Pinpoint the cell where the given text exists, returning its (x, y) midpoint coordinate. 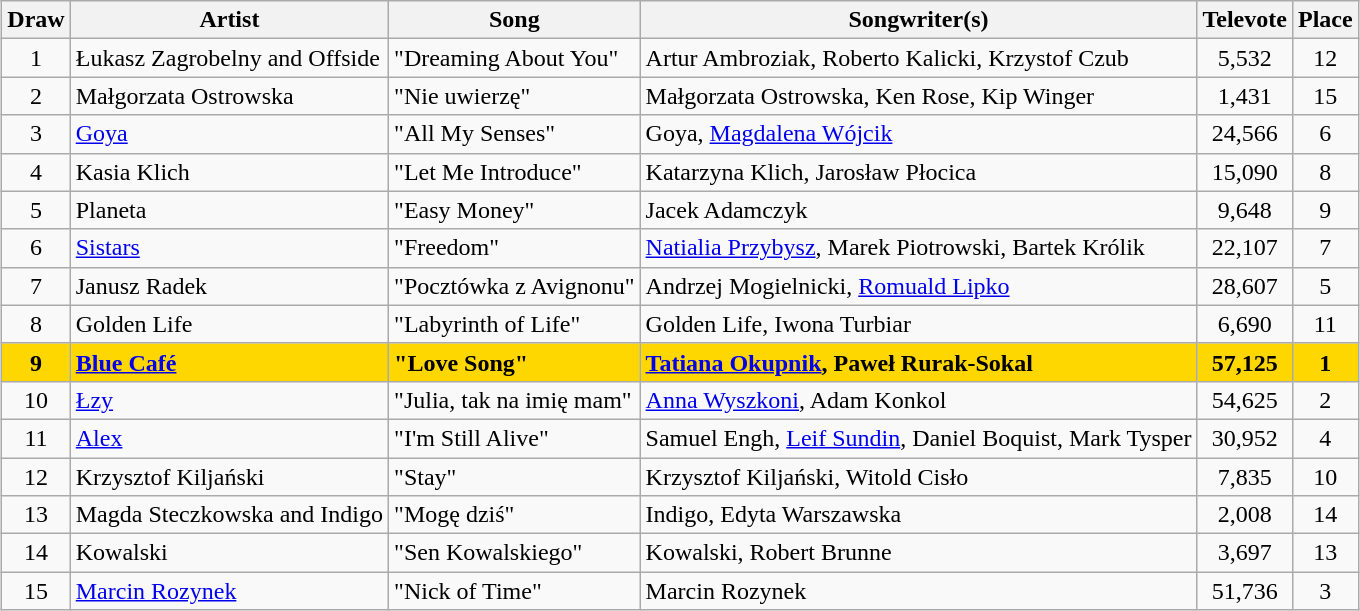
Anna Wyszkoni, Adam Konkol (918, 400)
Jacek Adamczyk (918, 210)
7,835 (1244, 477)
"I'm Still Alive" (515, 438)
"Sen Kowalskiego" (515, 553)
57,125 (1244, 362)
"Labyrinth of Life" (515, 324)
"Dreaming About You" (515, 58)
Małgorzata Ostrowska, Ken Rose, Kip Winger (918, 96)
Artist (229, 20)
Blue Café (229, 362)
Goya, Magdalena Wójcik (918, 134)
"Nie uwierzę" (515, 96)
Samuel Engh, Leif Sundin, Daniel Boquist, Mark Tysper (918, 438)
Draw (36, 20)
Krzysztof Kiljański (229, 477)
Song (515, 20)
51,736 (1244, 591)
3,697 (1244, 553)
Sistars (229, 248)
2,008 (1244, 515)
15,090 (1244, 172)
Golden Life (229, 324)
Alex (229, 438)
Kowalski (229, 553)
Kowalski, Robert Brunne (918, 553)
"Mogę dziś" (515, 515)
Andrzej Mogielnicki, Romuald Lipko (918, 286)
Katarzyna Klich, Jarosław Płocica (918, 172)
"Freedom" (515, 248)
Łzy (229, 400)
28,607 (1244, 286)
Małgorzata Ostrowska (229, 96)
5,532 (1244, 58)
"Love Song" (515, 362)
9,648 (1244, 210)
"Pocztówka z Avignonu" (515, 286)
"Easy Money" (515, 210)
Goya (229, 134)
1,431 (1244, 96)
Place (1325, 20)
Artur Ambroziak, Roberto Kalicki, Krzystof Czub (918, 58)
Janusz Radek (229, 286)
"Nick of Time" (515, 591)
6,690 (1244, 324)
"All My Senses" (515, 134)
Golden Life, Iwona Turbiar (918, 324)
Krzysztof Kiljański, Witold Cisło (918, 477)
"Stay" (515, 477)
"Julia, tak na imię mam" (515, 400)
"Let Me Introduce" (515, 172)
Natialia Przybysz, Marek Piotrowski, Bartek Królik (918, 248)
22,107 (1244, 248)
Tatiana Okupnik, Paweł Rurak-Sokal (918, 362)
Łukasz Zagrobelny and Offside (229, 58)
Magda Steczkowska and Indigo (229, 515)
Indigo, Edyta Warszawska (918, 515)
Songwriter(s) (918, 20)
24,566 (1244, 134)
Televote (1244, 20)
54,625 (1244, 400)
Planeta (229, 210)
Kasia Klich (229, 172)
30,952 (1244, 438)
